Extract the [x, y] coordinate from the center of the cell holding the provided text.  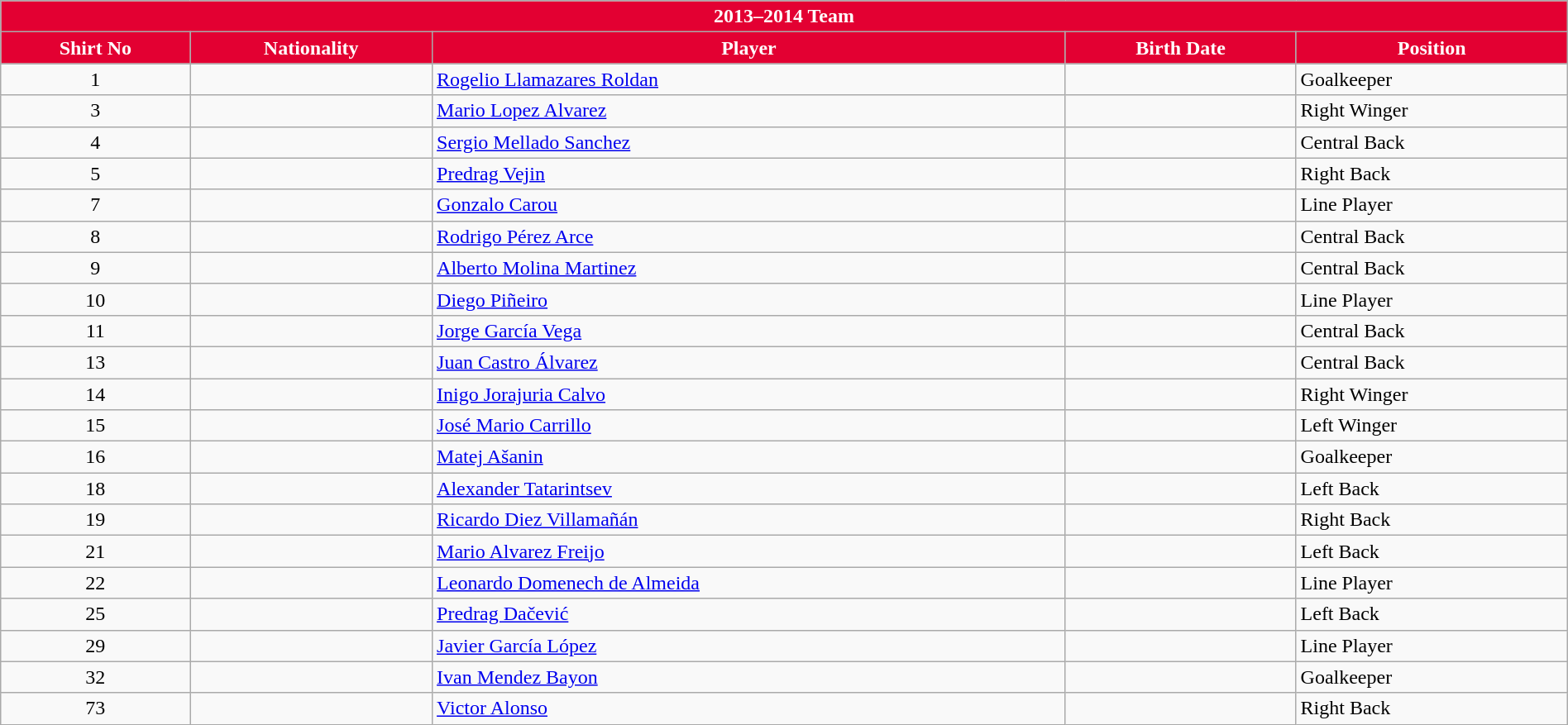
15 [96, 426]
Mario Alvarez Freijo [749, 551]
Ricardo Diez Villamañán [749, 520]
Rodrigo Pérez Arce [749, 236]
Diego Piñeiro [749, 299]
2013–2014 Team [784, 17]
Alberto Molina Martinez [749, 268]
Nationality [311, 48]
Predrag Vejin [749, 174]
9 [96, 268]
Javier García López [749, 646]
Mario Lopez Alvarez [749, 111]
16 [96, 457]
22 [96, 583]
Rogelio Llamazares Roldan [749, 79]
Birth Date [1181, 48]
14 [96, 394]
25 [96, 614]
10 [96, 299]
Predrag Dačević [749, 614]
11 [96, 331]
1 [96, 79]
73 [96, 708]
29 [96, 646]
19 [96, 520]
Gonzalo Carou [749, 205]
Jorge García Vega [749, 331]
Sergio Mellado Sanchez [749, 142]
4 [96, 142]
Juan Castro Álvarez [749, 362]
Player [749, 48]
Victor Alonso [749, 708]
5 [96, 174]
Shirt No [96, 48]
José Mario Carrillo [749, 426]
Left Winger [1432, 426]
Position [1432, 48]
3 [96, 111]
21 [96, 551]
Inigo Jorajuria Calvo [749, 394]
8 [96, 236]
Alexander Tatarintsev [749, 489]
13 [96, 362]
Ivan Mendez Bayon [749, 677]
18 [96, 489]
Matej Ašanin [749, 457]
Leonardo Domenech de Almeida [749, 583]
7 [96, 205]
32 [96, 677]
